For the text-containing cell, return its midpoint in [x, y] coordinate format. 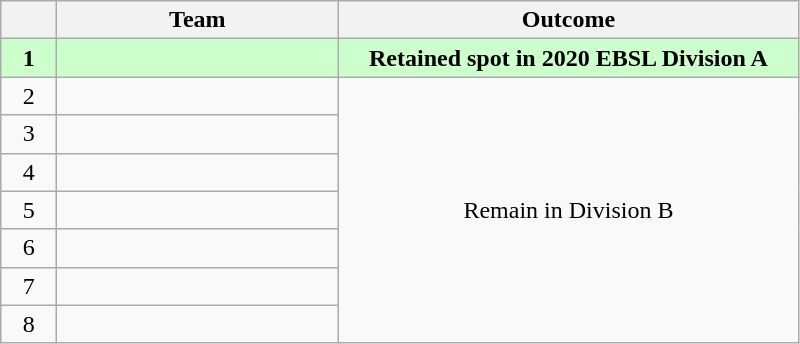
Retained spot in 2020 EBSL Division A [568, 58]
5 [29, 210]
Outcome [568, 20]
8 [29, 324]
Remain in Division B [568, 210]
3 [29, 134]
2 [29, 96]
6 [29, 248]
7 [29, 286]
Team [198, 20]
4 [29, 172]
1 [29, 58]
